Extract the (x, y) coordinate from the center of the cell holding the provided text.  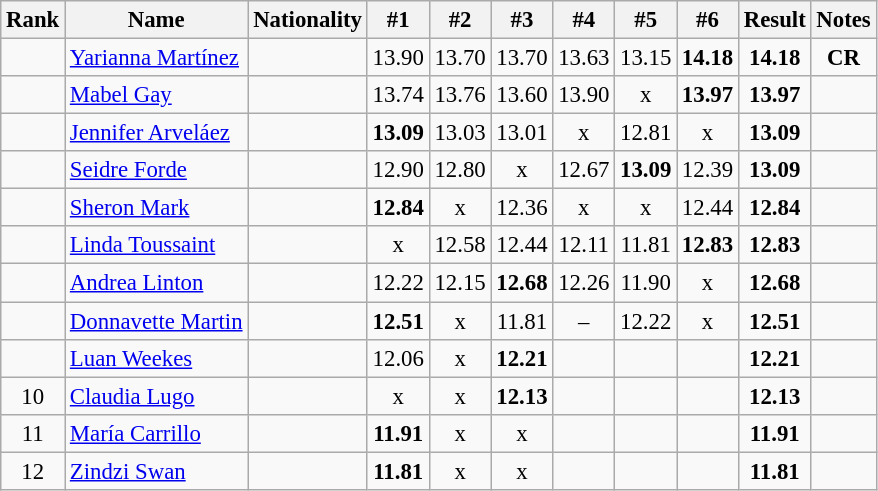
Donnavette Martin (156, 321)
María Carrillo (156, 433)
10 (33, 396)
Zindzi Swan (156, 471)
#2 (460, 20)
Mabel Gay (156, 95)
Jennifer Arveláez (156, 133)
13.15 (646, 58)
12.81 (646, 133)
Claudia Lugo (156, 396)
13.60 (522, 95)
12.39 (708, 170)
12.15 (460, 283)
13.63 (584, 58)
13.74 (398, 95)
#5 (646, 20)
Linda Toussaint (156, 245)
#6 (708, 20)
#1 (398, 20)
Seidre Forde (156, 170)
12.58 (460, 245)
#3 (522, 20)
13.76 (460, 95)
CR (844, 58)
Nationality (308, 20)
Sheron Mark (156, 208)
12.06 (398, 358)
11 (33, 433)
12.11 (584, 245)
Luan Weekes (156, 358)
Name (156, 20)
Yarianna Martínez (156, 58)
Andrea Linton (156, 283)
Rank (33, 20)
Notes (844, 20)
13.03 (460, 133)
12.36 (522, 208)
12.90 (398, 170)
12.26 (584, 283)
12.80 (460, 170)
Result (774, 20)
12.67 (584, 170)
12 (33, 471)
– (584, 321)
#4 (584, 20)
11.90 (646, 283)
13.01 (522, 133)
